From the cell containing the given text, extract its center point as (x, y) coordinate. 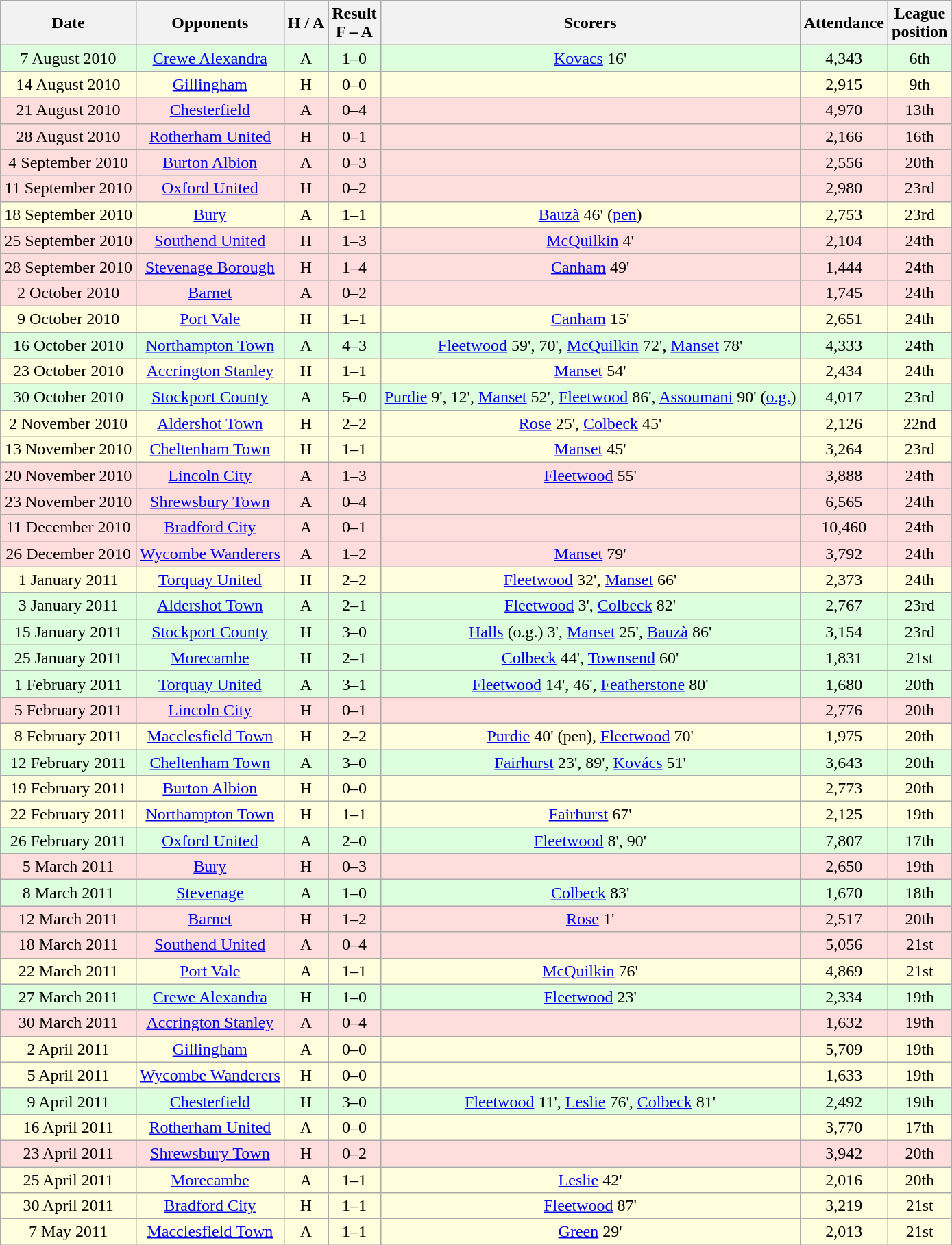
1,633 (844, 1075)
Fleetwood 3', Colbeck 82' (590, 606)
Manset 45' (590, 449)
3–1 (354, 684)
Kovacs 16' (590, 58)
Stevenage (210, 893)
23 November 2010 (69, 502)
30 March 2011 (69, 1023)
16th (920, 136)
Opponents (210, 23)
4,869 (844, 971)
Fleetwood 59', 70', McQuilkin 72', Manset 78' (590, 345)
2,013 (844, 1232)
9 October 2010 (69, 319)
7 August 2010 (69, 58)
11 September 2010 (69, 188)
9th (920, 84)
2,126 (844, 423)
Colbeck 83' (590, 893)
11 December 2010 (69, 528)
1 February 2011 (69, 684)
McQuilkin 76' (590, 971)
Manset 54' (590, 371)
9 April 2011 (69, 1101)
25 April 2011 (69, 1179)
30 October 2010 (69, 397)
12 February 2011 (69, 763)
21 August 2010 (69, 110)
25 January 2011 (69, 658)
Scorers (590, 23)
3,154 (844, 632)
5 April 2011 (69, 1075)
4,333 (844, 345)
Bauzà 46' (pen) (590, 214)
1,632 (844, 1023)
2,125 (844, 815)
Colbeck 44', Townsend 60' (590, 658)
ResultF – A (354, 23)
1,670 (844, 893)
H / A (306, 23)
2,650 (844, 867)
5–0 (354, 397)
12 March 2011 (69, 919)
3 January 2011 (69, 606)
2,334 (844, 997)
3,888 (844, 476)
3,792 (844, 554)
Purdie 9', 12', Manset 52', Fleetwood 86', Assoumani 90' (o.g.) (590, 397)
19 February 2011 (69, 789)
Fleetwood 55' (590, 476)
Fleetwood 32', Manset 66' (590, 580)
18 September 2010 (69, 214)
1,975 (844, 736)
4,017 (844, 397)
Date (69, 23)
5 March 2011 (69, 867)
13 November 2010 (69, 449)
22 March 2011 (69, 971)
2 April 2011 (69, 1049)
14 August 2010 (69, 84)
20 November 2010 (69, 476)
2,104 (844, 241)
8 February 2011 (69, 736)
Manset 79' (590, 554)
Leslie 42' (590, 1179)
18th (920, 893)
27 March 2011 (69, 997)
3,942 (844, 1153)
4,343 (844, 58)
Fleetwood 11', Leslie 76', Colbeck 81' (590, 1101)
22 February 2011 (69, 815)
2,915 (844, 84)
18 March 2011 (69, 945)
26 February 2011 (69, 841)
2,434 (844, 371)
1,745 (844, 293)
2,980 (844, 188)
23 October 2010 (69, 371)
Stevenage Borough (210, 267)
Fleetwood 14', 46', Featherstone 80' (590, 684)
30 April 2011 (69, 1206)
5 February 2011 (69, 710)
10,460 (844, 528)
22nd (920, 423)
2,767 (844, 606)
26 December 2010 (69, 554)
2,651 (844, 319)
1,444 (844, 267)
7 May 2011 (69, 1232)
2,556 (844, 162)
3,219 (844, 1206)
2,776 (844, 710)
6th (920, 58)
25 September 2010 (69, 241)
2,773 (844, 789)
23 April 2011 (69, 1153)
Fairhurst 23', 89', Kovács 51' (590, 763)
15 January 2011 (69, 632)
5,056 (844, 945)
2,016 (844, 1179)
Leagueposition (920, 23)
8 March 2011 (69, 893)
7,807 (844, 841)
4,970 (844, 110)
3,643 (844, 763)
2,166 (844, 136)
Canham 49' (590, 267)
3,770 (844, 1127)
1 January 2011 (69, 580)
2,373 (844, 580)
1–4 (354, 267)
Purdie 40' (pen), Fleetwood 70' (590, 736)
1,680 (844, 684)
2 November 2010 (69, 423)
3,264 (844, 449)
Green 29' (590, 1232)
28 August 2010 (69, 136)
Canham 15' (590, 319)
Fairhurst 67' (590, 815)
4 September 2010 (69, 162)
Attendance (844, 23)
2 October 2010 (69, 293)
2,517 (844, 919)
2,492 (844, 1101)
13th (920, 110)
Rose 1' (590, 919)
28 September 2010 (69, 267)
Fleetwood 87' (590, 1206)
16 October 2010 (69, 345)
McQuilkin 4' (590, 241)
2–0 (354, 841)
Rose 25', Colbeck 45' (590, 423)
1,831 (844, 658)
5,709 (844, 1049)
6,565 (844, 502)
Halls (o.g.) 3', Manset 25', Bauzà 86' (590, 632)
Fleetwood 8', 90' (590, 841)
Fleetwood 23' (590, 997)
2,753 (844, 214)
16 April 2011 (69, 1127)
4–3 (354, 345)
